Capture the cell that displays the provided text and extract its (x, y) central coordinate. 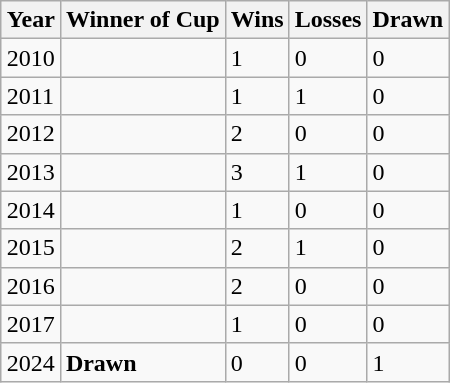
2010 (30, 58)
2013 (30, 172)
2014 (30, 210)
2016 (30, 286)
2015 (30, 248)
3 (257, 172)
Year (30, 20)
2012 (30, 134)
2011 (30, 96)
2024 (30, 362)
Losses (328, 20)
2017 (30, 324)
Winner of Cup (142, 20)
Wins (257, 20)
